For the text-containing cell, return its midpoint in (X, Y) coordinate format. 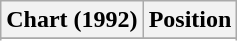
Chart (1992) (72, 20)
Position (190, 20)
